For the text-containing cell, return its midpoint in (x, y) coordinate format. 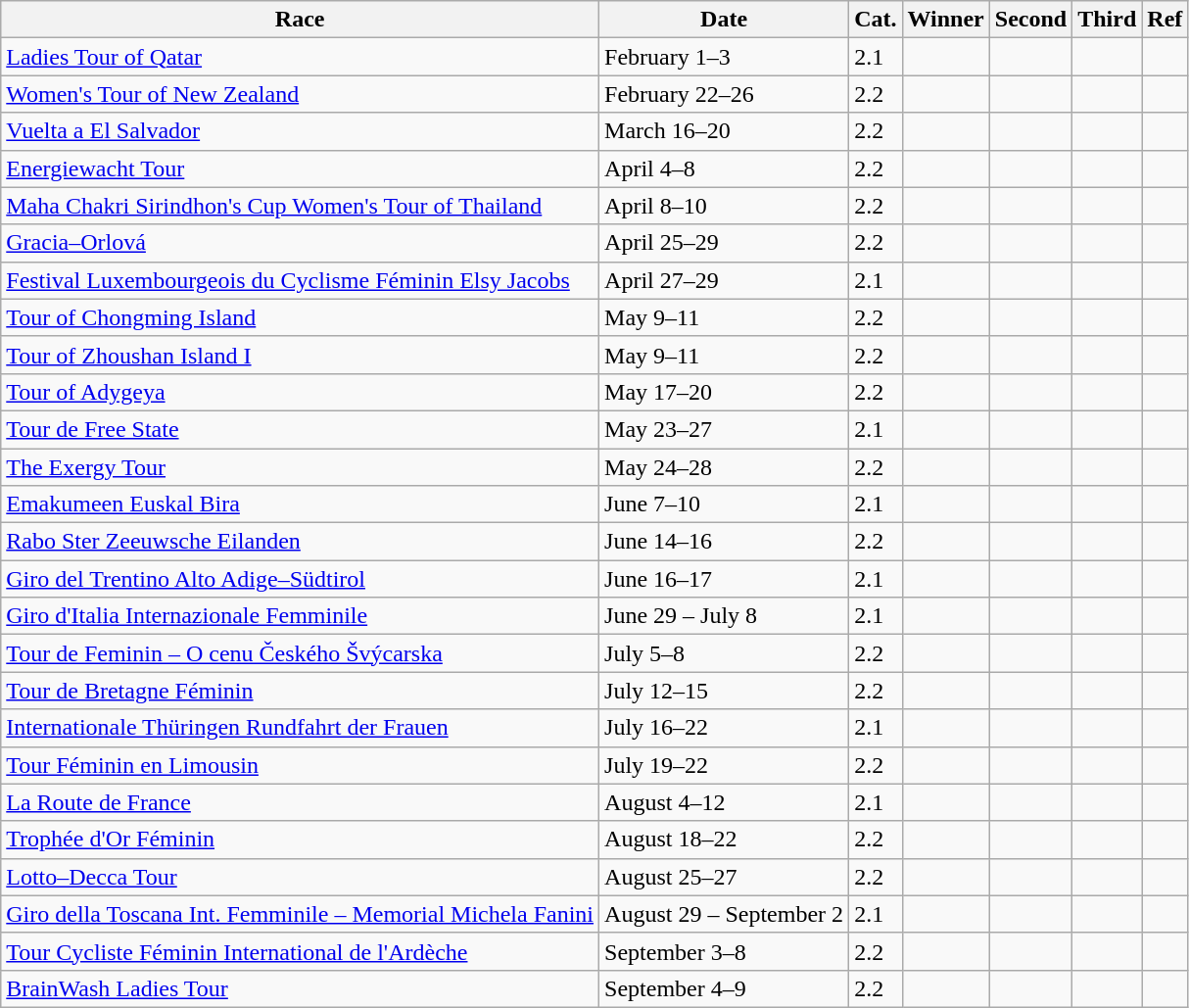
May 24–28 (725, 467)
March 16–20 (725, 131)
Women's Tour of New Zealand (300, 94)
August 29 – September 2 (725, 914)
June 29 – July 8 (725, 616)
BrainWash Ladies Tour (300, 988)
Tour of Adygeya (300, 392)
Tour Cycliste Féminin International de l'Ardèche (300, 951)
Trophée d'Or Féminin (300, 840)
September 4–9 (725, 988)
April 27–29 (725, 280)
Tour de Feminin – O cenu Českého Švýcarska (300, 653)
Internationale Thüringen Rundfahrt der Frauen (300, 728)
April 4–8 (725, 168)
Cat. (876, 20)
June 7–10 (725, 504)
April 8–10 (725, 206)
Energiewacht Tour (300, 168)
August 4–12 (725, 802)
Emakumeen Euskal Bira (300, 504)
Lotto–Decca Tour (300, 877)
Tour of Zhoushan Island I (300, 355)
July 12–15 (725, 691)
Festival Luxembourgeois du Cyclisme Féminin Elsy Jacobs (300, 280)
June 14–16 (725, 542)
July 16–22 (725, 728)
Ladies Tour of Qatar (300, 57)
The Exergy Tour (300, 467)
Tour de Bretagne Féminin (300, 691)
Winner (946, 20)
Giro d'Italia Internazionale Femminile (300, 616)
Giro del Trentino Alto Adige–Südtirol (300, 579)
Rabo Ster Zeeuwsche Eilanden (300, 542)
July 5–8 (725, 653)
Race (300, 20)
Gracia–Orlová (300, 243)
La Route de France (300, 802)
May 17–20 (725, 392)
September 3–8 (725, 951)
May 23–27 (725, 429)
Giro della Toscana Int. Femminile – Memorial Michela Fanini (300, 914)
August 25–27 (725, 877)
Date (725, 20)
Tour Féminin en Limousin (300, 765)
April 25–29 (725, 243)
August 18–22 (725, 840)
Ref (1165, 20)
February 1–3 (725, 57)
Third (1107, 20)
Tour of Chongming Island (300, 317)
Second (1030, 20)
Tour de Free State (300, 429)
Vuelta a El Salvador (300, 131)
February 22–26 (725, 94)
Maha Chakri Sirindhon's Cup Women's Tour of Thailand (300, 206)
July 19–22 (725, 765)
June 16–17 (725, 579)
